Determine the (X, Y) coordinate at the center of the cell enclosing the given text.  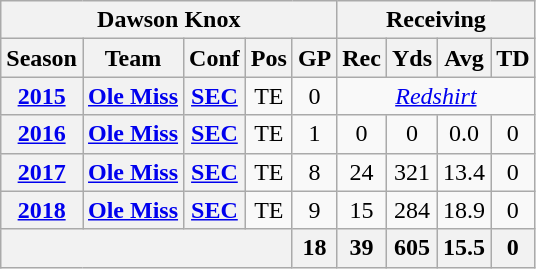
Rec (362, 58)
321 (412, 172)
2017 (42, 172)
Pos (268, 58)
Avg (464, 58)
9 (314, 210)
Redshirt (436, 96)
Receiving (436, 20)
1 (314, 134)
284 (412, 210)
605 (412, 248)
13.4 (464, 172)
2018 (42, 210)
24 (362, 172)
2016 (42, 134)
Yds (412, 58)
TD (513, 58)
39 (362, 248)
Conf (215, 58)
18.9 (464, 210)
0.0 (464, 134)
Dawson Knox (169, 20)
Season (42, 58)
15.5 (464, 248)
15 (362, 210)
18 (314, 248)
GP (314, 58)
2015 (42, 96)
Team (132, 58)
8 (314, 172)
